Locate the cell with the specified text and output its (X, Y) center coordinate. 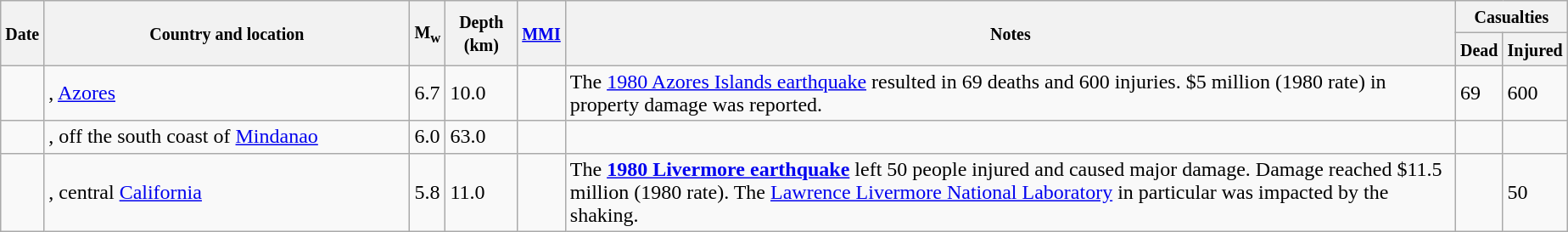
5.8 (428, 192)
Notes (1010, 33)
Casualties (1511, 17)
Dead (1479, 49)
Depth (km) (482, 33)
The 1980 Azores Islands earthquake resulted in 69 deaths and 600 injuries. $5 million (1980 rate) in property damage was reported. (1010, 93)
, off the south coast of Mindanao (227, 137)
, Azores (227, 93)
Injured (1535, 49)
63.0 (482, 137)
MMI (541, 33)
6.7 (428, 93)
600 (1535, 93)
Date (22, 33)
50 (1535, 192)
6.0 (428, 137)
11.0 (482, 192)
Mw (428, 33)
Country and location (227, 33)
69 (1479, 93)
10.0 (482, 93)
, central California (227, 192)
